Provide the (X, Y) coordinate of the cell's center where the given text is located.  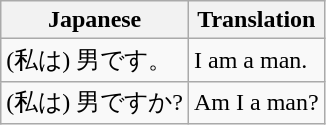
Japanese (95, 20)
(私は) 男ですか? (95, 102)
(私は) 男です。 (95, 60)
Translation (256, 20)
Am I a man? (256, 102)
I am a man. (256, 60)
